Search for the cell housing the specified text and yield its (X, Y) center coordinate. 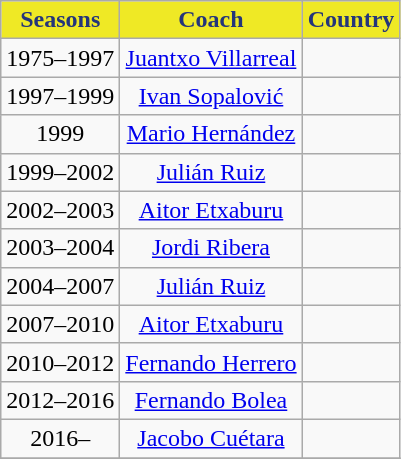
2002–2003 (60, 210)
Seasons (60, 20)
Jordi Ribera (211, 248)
2012–2016 (60, 400)
1975–1997 (60, 58)
Jacobo Cuétara (211, 438)
Coach (211, 20)
1999–2002 (60, 172)
Ivan Sopalović (211, 96)
1997–1999 (60, 96)
Fernando Herrero (211, 362)
Mario Hernández (211, 134)
2010–2012 (60, 362)
2007–2010 (60, 324)
2004–2007 (60, 286)
1999 (60, 134)
Fernando Bolea (211, 400)
Country (351, 20)
2003–2004 (60, 248)
Juantxo Villarreal (211, 58)
2016– (60, 438)
